Detect which cell encompasses the target text, then output its [x, y] center coordinate. 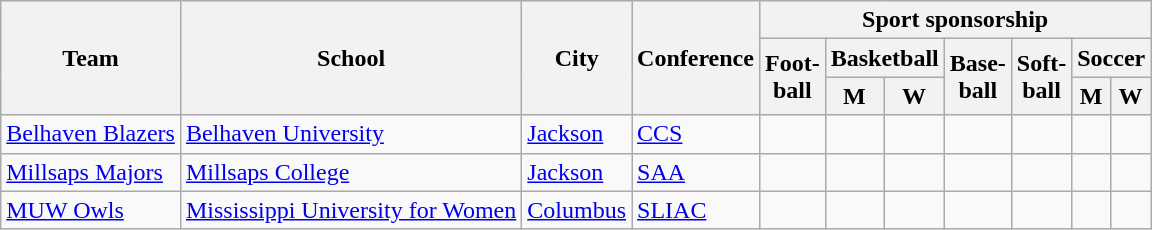
Columbus [577, 210]
Foot-ball [792, 77]
Millsaps College [350, 172]
Belhaven Blazers [91, 134]
SLIAC [696, 210]
Base-ball [978, 77]
Sport sponsorship [954, 20]
Soft-ball [1041, 77]
Belhaven University [350, 134]
MUW Owls [91, 210]
SAA [696, 172]
Millsaps Majors [91, 172]
Mississippi University for Women [350, 210]
Conference [696, 58]
Basketball [884, 58]
Team [91, 58]
Soccer [1112, 58]
City [577, 58]
CCS [696, 134]
School [350, 58]
